Search for the cell housing the specified text and yield its (X, Y) center coordinate. 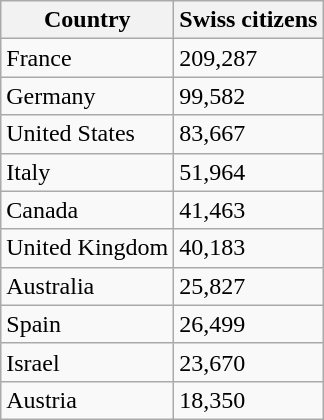
26,499 (248, 324)
23,670 (248, 362)
Israel (88, 362)
Italy (88, 172)
41,463 (248, 210)
40,183 (248, 248)
83,667 (248, 134)
United Kingdom (88, 248)
Country (88, 20)
51,964 (248, 172)
209,287 (248, 58)
25,827 (248, 286)
Canada (88, 210)
Austria (88, 400)
Germany (88, 96)
United States (88, 134)
99,582 (248, 96)
Australia (88, 286)
Swiss citizens (248, 20)
18,350 (248, 400)
Spain (88, 324)
France (88, 58)
